Identify which cell holds the provided text, then report its (x, y) central coordinate. 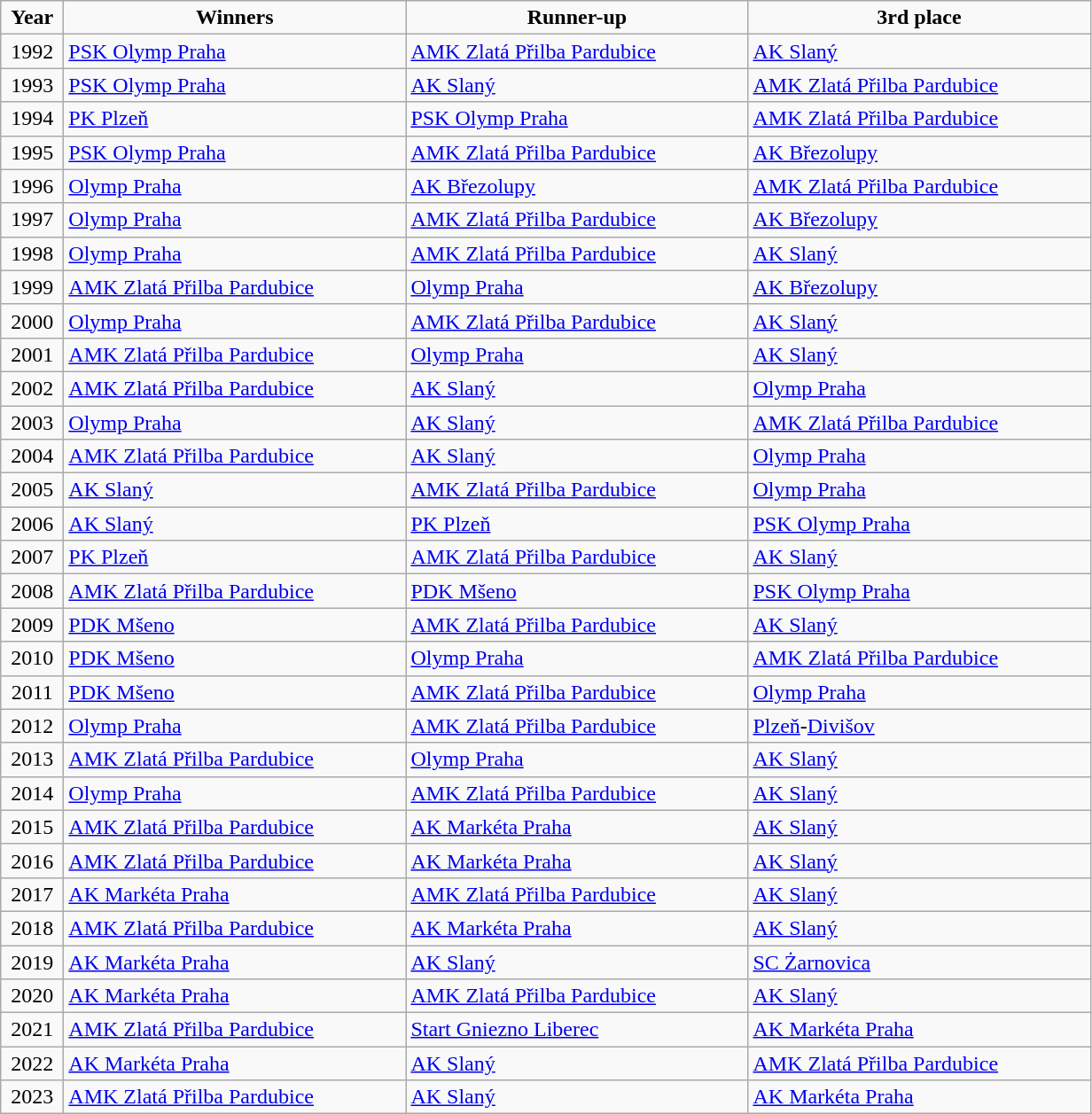
1995 (32, 152)
1993 (32, 85)
2001 (32, 354)
2021 (32, 1030)
1998 (32, 253)
Year (32, 18)
2002 (32, 388)
1996 (32, 186)
2009 (32, 625)
2005 (32, 490)
2004 (32, 456)
2022 (32, 1063)
Winners (235, 18)
2013 (32, 760)
Start Gniezno Liberec (577, 1030)
2014 (32, 793)
2016 (32, 861)
2008 (32, 591)
2006 (32, 524)
Runner-up (577, 18)
2007 (32, 557)
2020 (32, 996)
1992 (32, 51)
SC Żarnovica (919, 962)
2000 (32, 321)
1997 (32, 220)
2012 (32, 726)
2011 (32, 692)
2010 (32, 658)
2023 (32, 1097)
1994 (32, 119)
Plzeň-Divišov (919, 726)
3rd place (919, 18)
2018 (32, 928)
2017 (32, 894)
2019 (32, 962)
2003 (32, 423)
1999 (32, 287)
2015 (32, 827)
